Output the (X, Y) coordinate of the center of the cell containing the given text.  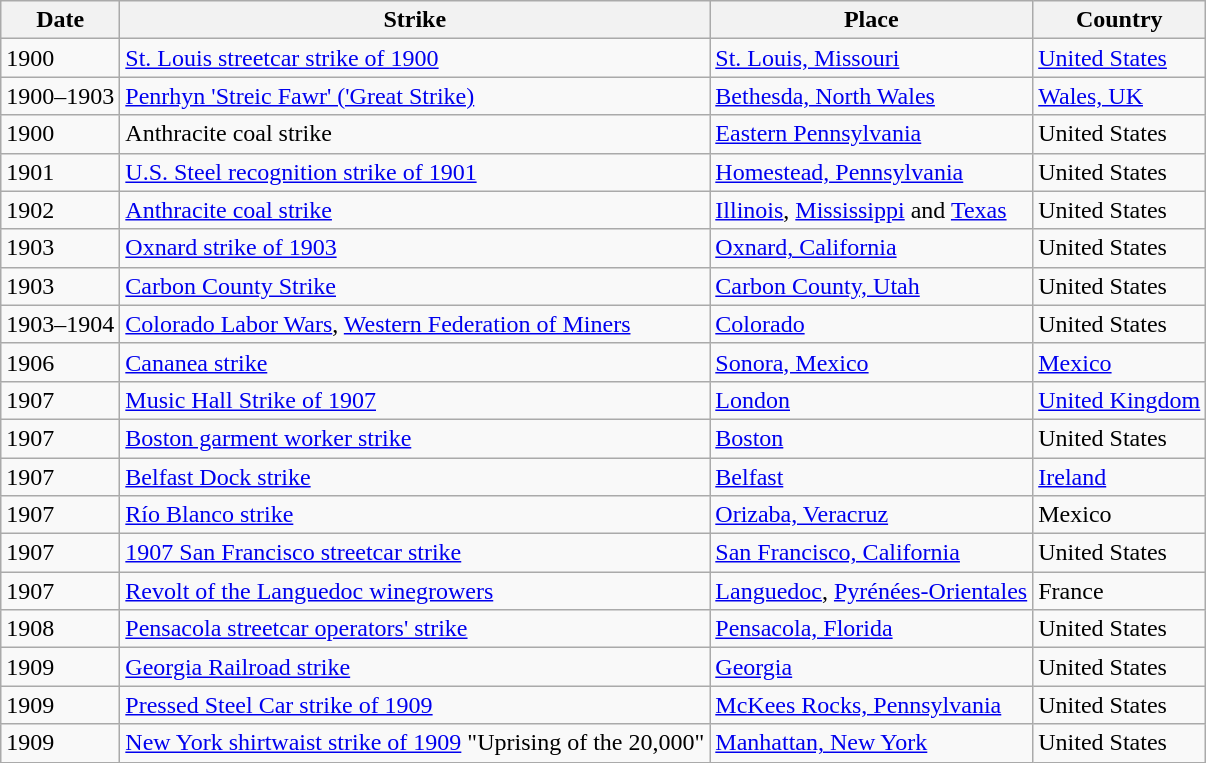
1906 (60, 362)
U.S. Steel recognition strike of 1901 (415, 172)
Belfast (872, 477)
1901 (60, 172)
Date (60, 20)
Río Blanco strike (415, 515)
Country (1120, 20)
Belfast Dock strike (415, 477)
1908 (60, 629)
Georgia Railroad strike (415, 667)
Oxnard strike of 1903 (415, 248)
Homestead, Pennsylvania (872, 172)
McKees Rocks, Pennsylvania (872, 705)
Pensacola, Florida (872, 629)
Strike (415, 20)
Place (872, 20)
Georgia (872, 667)
Oxnard, California (872, 248)
Colorado Labor Wars, Western Federation of Miners (415, 324)
Carbon County Strike (415, 286)
1903–1904 (60, 324)
Sonora, Mexico (872, 362)
United Kingdom (1120, 400)
Languedoc, Pyrénées-Orientales (872, 591)
1900–1903 (60, 96)
1902 (60, 210)
St. Louis streetcar strike of 1900 (415, 58)
San Francisco, California (872, 553)
Wales, UK (1120, 96)
1907 San Francisco streetcar strike (415, 553)
Revolt of the Languedoc winegrowers (415, 591)
Ireland (1120, 477)
Orizaba, Veracruz (872, 515)
Carbon County, Utah (872, 286)
Eastern Pennsylvania (872, 134)
France (1120, 591)
St. Louis, Missouri (872, 58)
Manhattan, New York (872, 743)
Boston (872, 438)
Music Hall Strike of 1907 (415, 400)
Cananea strike (415, 362)
Pressed Steel Car strike of 1909 (415, 705)
Illinois, Mississippi and Texas (872, 210)
New York shirtwaist strike of 1909 "Uprising of the 20,000" (415, 743)
Pensacola streetcar operators' strike (415, 629)
Bethesda, North Wales (872, 96)
Boston garment worker strike (415, 438)
London (872, 400)
Colorado (872, 324)
Penrhyn 'Streic Fawr' ('Great Strike) (415, 96)
